Output the [X, Y] coordinate of the center of the cell containing the given text.  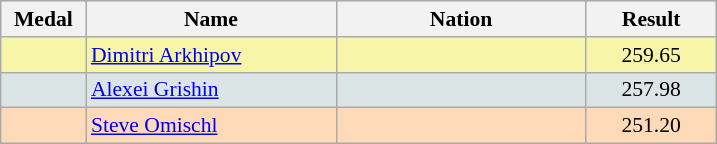
Nation [461, 19]
Steve Omischl [211, 126]
Name [211, 19]
Result [651, 19]
251.20 [651, 126]
Dimitri Arkhipov [211, 55]
Alexei Grishin [211, 90]
257.98 [651, 90]
Medal [44, 19]
259.65 [651, 55]
